From the cell containing the given text, extract its center point as (X, Y) coordinate. 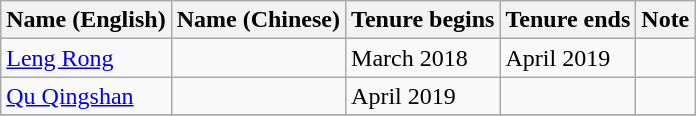
Qu Qingshan (86, 96)
Tenure ends (568, 20)
Note (666, 20)
Name (Chinese) (258, 20)
Tenure begins (423, 20)
Leng Rong (86, 58)
Name (English) (86, 20)
March 2018 (423, 58)
